Search for the cell housing the specified text and yield its [x, y] center coordinate. 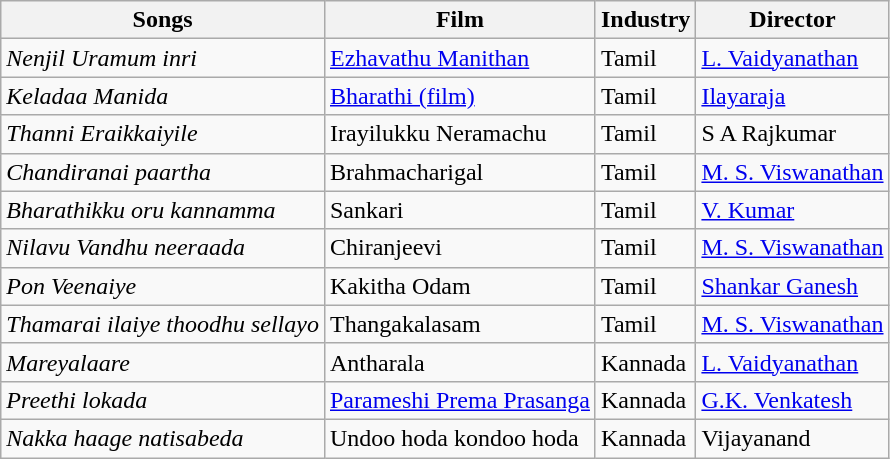
S A Rajkumar [792, 134]
Film [460, 20]
Bharathikku oru kannamma [163, 210]
Chiranjeevi [460, 248]
Chandiranai paartha [163, 172]
Thanni Eraikkaiyile [163, 134]
Keladaa Manida [163, 96]
Ilayaraja [792, 96]
Antharala [460, 362]
Songs [163, 20]
Kakitha Odam [460, 286]
Director [792, 20]
Nilavu Vandhu neeraada [163, 248]
Thamarai ilaiye thoodhu sellayo [163, 324]
Vijayanand [792, 438]
Mareyalaare [163, 362]
Thangakalasam [460, 324]
Shankar Ganesh [792, 286]
Industry [645, 20]
Ezhavathu Manithan [460, 58]
Nakka haage natisabeda [163, 438]
G.K. Venkatesh [792, 400]
Pon Veenaiye [163, 286]
Parameshi Prema Prasanga [460, 400]
Nenjil Uramum inri [163, 58]
Sankari [460, 210]
Irayilukku Neramachu [460, 134]
Brahmacharigal [460, 172]
V. Kumar [792, 210]
Preethi lokada [163, 400]
Bharathi (film) [460, 96]
Undoo hoda kondoo hoda [460, 438]
